Search for the cell housing the specified text and yield its (x, y) center coordinate. 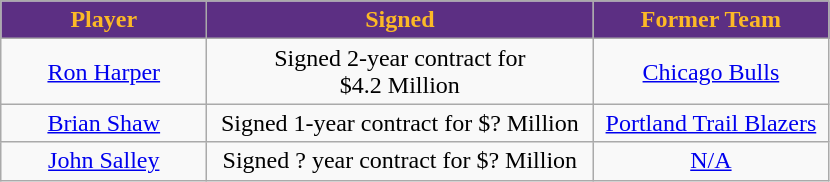
John Salley (104, 161)
N/A (711, 161)
Chicago Bulls (711, 72)
Former Team (711, 20)
Signed 1-year contract for $? Million (400, 123)
Ron Harper (104, 72)
Signed ? year contract for $? Million (400, 161)
Signed 2-year contract for $4.2 Million (400, 72)
Brian Shaw (104, 123)
Player (104, 20)
Signed (400, 20)
Portland Trail Blazers (711, 123)
